Output the [x, y] coordinate of the center of the cell containing the given text.  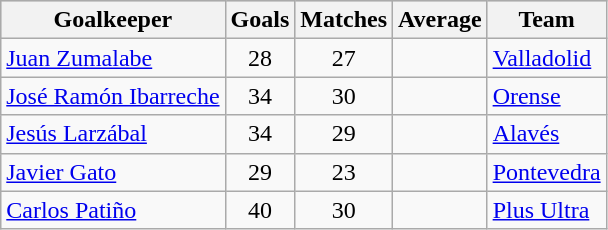
Average [440, 20]
28 [260, 58]
Plus Ultra [546, 210]
27 [344, 58]
Orense [546, 96]
Team [546, 20]
Jesús Larzábal [113, 134]
Valladolid [546, 58]
Alavés [546, 134]
Goals [260, 20]
José Ramón Ibarreche [113, 96]
Javier Gato [113, 172]
Carlos Patiño [113, 210]
40 [260, 210]
23 [344, 172]
Pontevedra [546, 172]
Juan Zumalabe [113, 58]
Goalkeeper [113, 20]
Matches [344, 20]
